Return the (x, y) coordinate for the center point of the cell that contains the specified text.  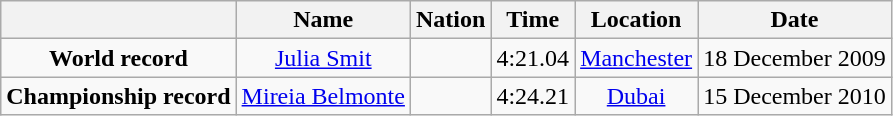
Location (636, 20)
15 December 2010 (795, 96)
Date (795, 20)
Nation (450, 20)
World record (118, 58)
18 December 2009 (795, 58)
4:21.04 (533, 58)
Manchester (636, 58)
Time (533, 20)
Name (323, 20)
Mireia Belmonte (323, 96)
Julia Smit (323, 58)
Championship record (118, 96)
Dubai (636, 96)
4:24.21 (533, 96)
